Return the (x, y) coordinate for the center point of the cell that contains the specified text.  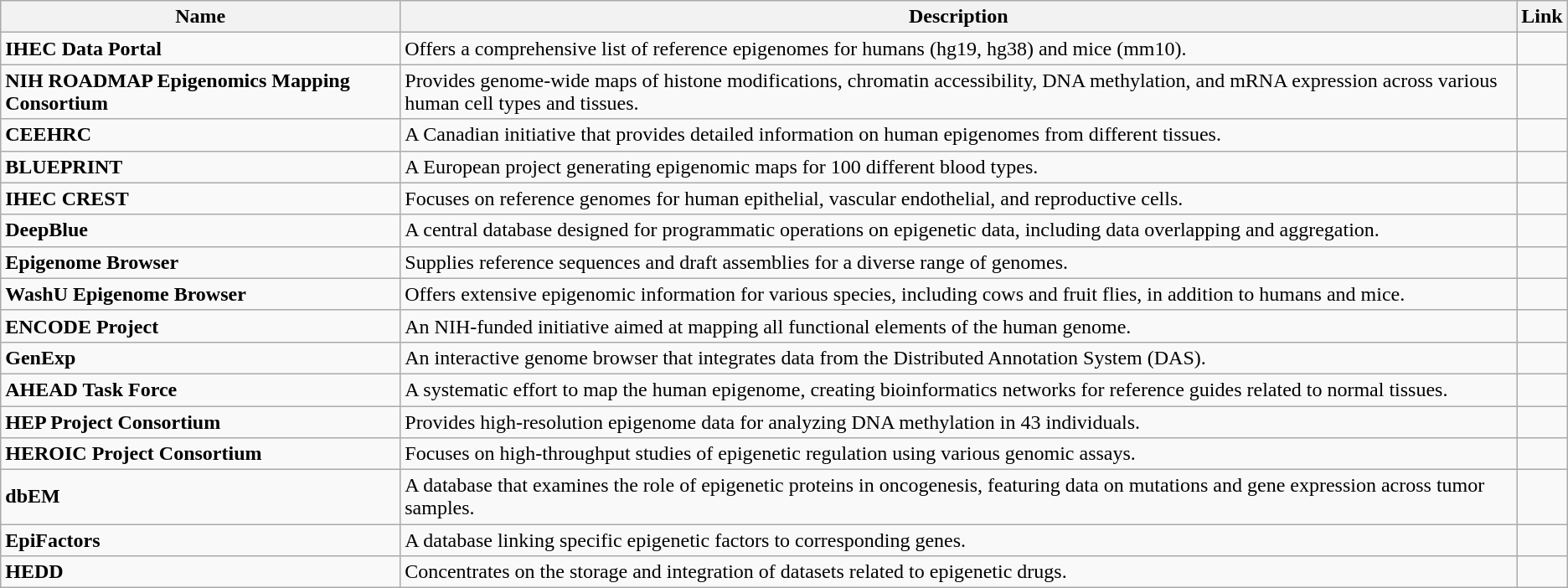
dbEM (201, 498)
EpiFactors (201, 540)
An NIH-funded initiative aimed at mapping all functional elements of the human genome. (958, 326)
A European project generating epigenomic maps for 100 different blood types. (958, 167)
Link (1542, 17)
A Canadian initiative that provides detailed information on human epigenomes from different tissues. (958, 135)
WashU Epigenome Browser (201, 294)
A central database designed for programmatic operations on epigenetic data, including data overlapping and aggregation. (958, 230)
Epigenome Browser (201, 262)
BLUEPRINT (201, 167)
A systematic effort to map the human epigenome, creating bioinformatics networks for reference guides related to normal tissues. (958, 389)
IHEC CREST (201, 199)
A database linking specific epigenetic factors to corresponding genes. (958, 540)
An interactive genome browser that integrates data from the Distributed Annotation System (DAS). (958, 358)
CEEHRC (201, 135)
A database that examines the role of epigenetic proteins in oncogenesis, featuring data on mutations and gene expression across tumor samples. (958, 498)
HEDD (201, 572)
Supplies reference sequences and draft assemblies for a diverse range of genomes. (958, 262)
NIH ROADMAP Epigenomics Mapping Consortium (201, 92)
Concentrates on the storage and integration of datasets related to epigenetic drugs. (958, 572)
HEROIC Project Consortium (201, 454)
Offers extensive epigenomic information for various species, including cows and fruit flies, in addition to humans and mice. (958, 294)
ENCODE Project (201, 326)
Name (201, 17)
DeepBlue (201, 230)
Offers a comprehensive list of reference epigenomes for humans (hg19, hg38) and mice (mm10). (958, 49)
Focuses on high-throughput studies of epigenetic regulation using various genomic assays. (958, 454)
IHEC Data Portal (201, 49)
Provides high-resolution epigenome data for analyzing DNA methylation in 43 individuals. (958, 421)
AHEAD Task Force (201, 389)
GenExp (201, 358)
Focuses on reference genomes for human epithelial, vascular endothelial, and reproductive cells. (958, 199)
Description (958, 17)
HEP Project Consortium (201, 421)
